Scan for the cell matching the given text and deliver its [X, Y] coordinate at center. 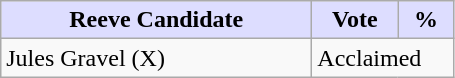
Jules Gravel (X) [156, 58]
Reeve Candidate [156, 20]
Acclaimed [383, 58]
% [426, 20]
Vote [355, 20]
